Search for the cell housing the specified text and yield its [X, Y] center coordinate. 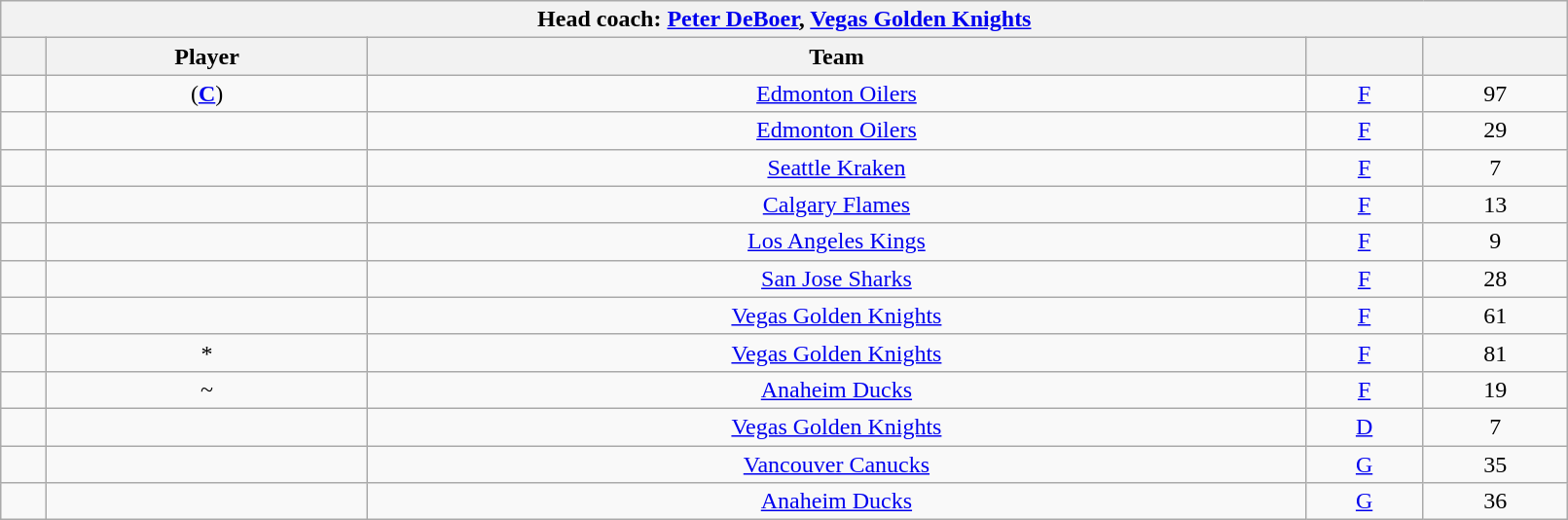
Calgary Flames [837, 204]
61 [1495, 316]
81 [1495, 353]
(C) [207, 93]
29 [1495, 130]
Team [837, 56]
Los Angeles Kings [837, 241]
35 [1495, 464]
36 [1495, 501]
13 [1495, 204]
Player [207, 56]
Seattle Kraken [837, 167]
* [207, 353]
9 [1495, 241]
Head coach: Peter DeBoer, Vegas Golden Knights [784, 19]
97 [1495, 93]
~ [207, 390]
D [1365, 427]
28 [1495, 279]
Vancouver Canucks [837, 464]
19 [1495, 390]
San Jose Sharks [837, 279]
